Capture the cell that displays the provided text and extract its [x, y] central coordinate. 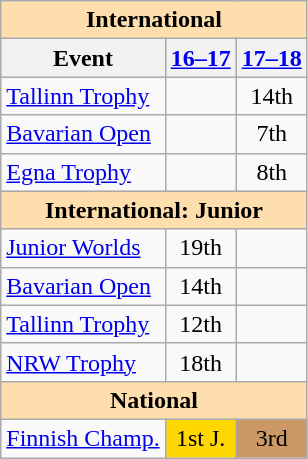
Egna Trophy [83, 172]
International: Junior [154, 210]
Junior Worlds [83, 248]
National [154, 400]
Event [83, 58]
3rd [272, 438]
7th [272, 134]
19th [200, 248]
16–17 [200, 58]
1st J. [200, 438]
Finnish Champ. [83, 438]
18th [200, 362]
International [154, 20]
NRW Trophy [83, 362]
8th [272, 172]
12th [200, 324]
17–18 [272, 58]
